Pinpoint the cell where the given text exists, returning its (x, y) midpoint coordinate. 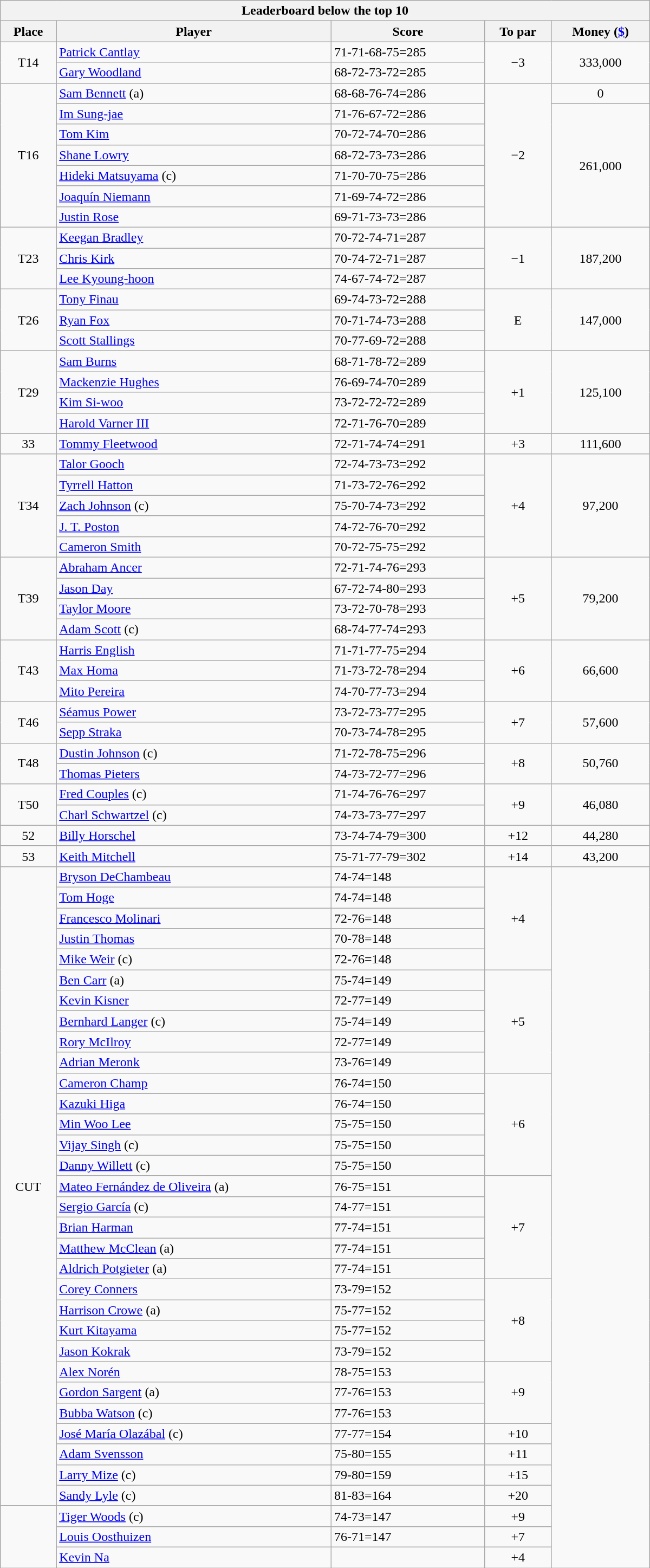
76-75=151 (408, 1186)
Dustin Johnson (c) (194, 753)
Gary Woodland (194, 73)
70-74-72-71=287 (408, 258)
T26 (28, 320)
75-71-77-79=302 (408, 856)
CUT (28, 1186)
Harold Varner III (194, 423)
68-68-76-74=286 (408, 93)
Adam Scott (c) (194, 630)
Francesco Molinari (194, 918)
Money ($) (600, 31)
−1 (518, 258)
73-72-73-77=295 (408, 712)
Talor Gooch (194, 464)
Zach Johnson (c) (194, 506)
78-75=153 (408, 1372)
Aldrich Potgieter (a) (194, 1269)
To par (518, 31)
Jason Day (194, 588)
Im Sung-jae (194, 114)
125,100 (600, 392)
73-74-74-79=300 (408, 835)
70-71-74-73=288 (408, 320)
Corey Conners (194, 1290)
81-83=164 (408, 1495)
71-69-74-72=286 (408, 196)
74-73-72-77=296 (408, 774)
71-74-76-76=297 (408, 794)
T50 (28, 805)
71-71-77-75=294 (408, 650)
Tyrrell Hatton (194, 485)
71-70-70-75=286 (408, 176)
187,200 (600, 258)
Billy Horschel (194, 835)
Charl Schwartzel (c) (194, 815)
Player (194, 31)
261,000 (600, 165)
Chris Kirk (194, 258)
Kurt Kitayama (194, 1331)
Max Homa (194, 671)
Fred Couples (c) (194, 794)
Mito Pereira (194, 691)
76-71=147 (408, 1537)
72-71-74-74=291 (408, 444)
+12 (518, 835)
Adam Svensson (194, 1454)
70-72-74-71=287 (408, 237)
Score (408, 31)
33 (28, 444)
Jason Kokrak (194, 1351)
Mateo Fernández de Oliveira (a) (194, 1186)
43,200 (600, 856)
Danny Willett (c) (194, 1165)
Bryson DeChambeau (194, 877)
73-76=149 (408, 1062)
Keith Mitchell (194, 856)
T48 (28, 763)
Ben Carr (a) (194, 980)
Shane Lowry (194, 155)
111,600 (600, 444)
Larry Mize (c) (194, 1475)
68-71-78-72=289 (408, 361)
72-71-74-76=293 (408, 567)
46,080 (600, 805)
Kevin Kisner (194, 1001)
71-73-72-76=292 (408, 485)
+15 (518, 1475)
73-72-70-78=293 (408, 609)
Bernhard Langer (c) (194, 1021)
T39 (28, 598)
75-80=155 (408, 1454)
Ryan Fox (194, 320)
Kevin Na (194, 1557)
70-77-69-72=288 (408, 341)
Min Woo Lee (194, 1124)
+20 (518, 1495)
Sam Bennett (a) (194, 93)
333,000 (600, 62)
Tommy Fleetwood (194, 444)
T46 (28, 722)
Alex Norén (194, 1372)
76-69-74-70=289 (408, 382)
−3 (518, 62)
68-72-73-72=285 (408, 73)
Adrian Meronk (194, 1062)
Sandy Lyle (c) (194, 1495)
69-71-73-73=286 (408, 217)
Mike Weir (c) (194, 960)
J. T. Poston (194, 526)
71-71-68-75=285 (408, 52)
74-67-74-72=287 (408, 279)
Cameron Smith (194, 547)
Thomas Pieters (194, 774)
Leaderboard below the top 10 (325, 11)
74-77=151 (408, 1207)
Kim Si-woo (194, 403)
Louis Oosthuizen (194, 1537)
66,600 (600, 671)
74-73=147 (408, 1516)
T34 (28, 506)
Justin Rose (194, 217)
Taylor Moore (194, 609)
75-70-74-73=292 (408, 506)
+10 (518, 1434)
Cameron Champ (194, 1083)
−2 (518, 155)
Joaquín Niemann (194, 196)
Tony Finau (194, 300)
Tom Kim (194, 134)
Tom Hoge (194, 897)
50,760 (600, 763)
71-73-72-78=294 (408, 671)
Tiger Woods (c) (194, 1516)
147,000 (600, 320)
52 (28, 835)
Matthew McClean (a) (194, 1248)
Mackenzie Hughes (194, 382)
T23 (28, 258)
Brian Harman (194, 1227)
Harris English (194, 650)
72-74-73-73=292 (408, 464)
79-80=159 (408, 1475)
E (518, 320)
Scott Stallings (194, 341)
72-71-76-70=289 (408, 423)
71-72-78-75=296 (408, 753)
+14 (518, 856)
Keegan Bradley (194, 237)
74-70-77-73=294 (408, 691)
Kazuki Higa (194, 1104)
Séamus Power (194, 712)
79,200 (600, 598)
67-72-74-80=293 (408, 588)
0 (600, 93)
70-72-74-70=286 (408, 134)
74-73-73-77=297 (408, 815)
Rory McIlroy (194, 1042)
Sepp Straka (194, 733)
70-73-74-78=295 (408, 733)
T43 (28, 671)
44,280 (600, 835)
70-72-75-75=292 (408, 547)
Gordon Sargent (a) (194, 1392)
71-76-67-72=286 (408, 114)
Sergio García (c) (194, 1207)
68-74-77-74=293 (408, 630)
97,200 (600, 506)
57,600 (600, 722)
Patrick Cantlay (194, 52)
T14 (28, 62)
Harrison Crowe (a) (194, 1310)
Justin Thomas (194, 939)
74-72-76-70=292 (408, 526)
+1 (518, 392)
Vijay Singh (c) (194, 1145)
77-77=154 (408, 1434)
53 (28, 856)
Abraham Ancer (194, 567)
Lee Kyoung-hoon (194, 279)
73-72-72-72=289 (408, 403)
T16 (28, 155)
Hideki Matsuyama (c) (194, 176)
+3 (518, 444)
José María Olazábal (c) (194, 1434)
Bubba Watson (c) (194, 1413)
69-74-73-72=288 (408, 300)
T29 (28, 392)
68-72-73-73=286 (408, 155)
+11 (518, 1454)
Place (28, 31)
70-78=148 (408, 939)
Sam Burns (194, 361)
